Determine the [x, y] coordinate at the center of the cell enclosing the given text.  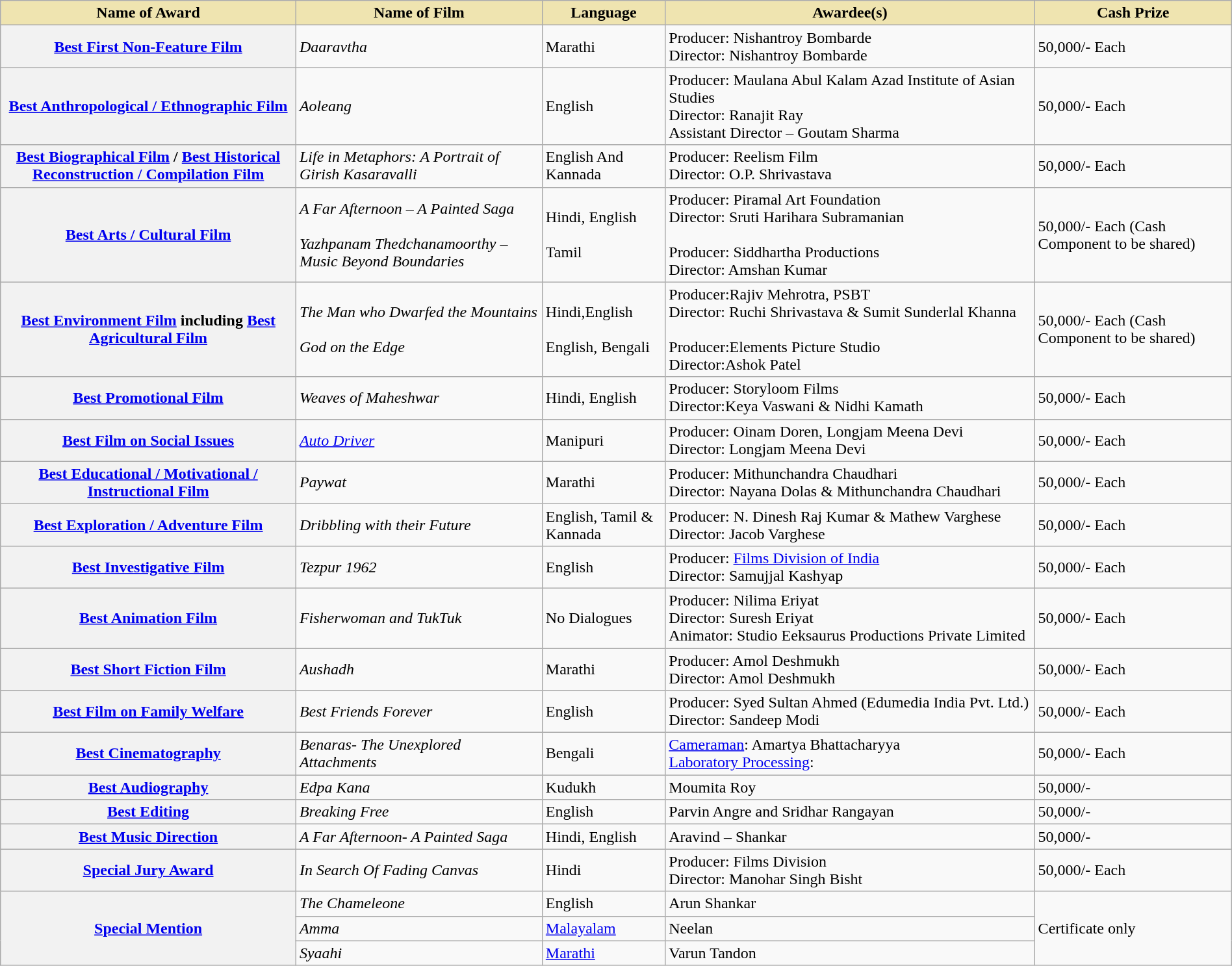
Aravind – Shankar [850, 837]
Daaravtha [418, 47]
Paywat [418, 482]
Parvin Angre and Sridhar Rangayan [850, 812]
Certificate only [1133, 928]
Weaves of Maheshwar [418, 398]
Syaahi [418, 953]
Producer:Rajiv Mehrotra, PSBT Director: Ruchi Shrivastava & Sumit Sunderlal Khanna Producer:Elements Picture StudioDirector:Ashok Patel [850, 329]
Producer: Films Division of India Director: Samujjal Kashyap [850, 566]
Hindi [603, 871]
Best Anthropological / Ethnographic Film [148, 107]
Malayalam [603, 928]
Kudukh [603, 787]
Cameraman: Amartya Bhattacharyya Laboratory Processing: [850, 754]
Best Music Direction [148, 837]
Neelan [850, 928]
Producer: N. Dinesh Raj Kumar & Mathew Varghese Director: Jacob Varghese [850, 525]
Best Short Fiction Film [148, 669]
Best Promotional Film [148, 398]
Best Environment Film including Best Agricultural Film [148, 329]
Best Investigative Film [148, 566]
Hindi,EnglishEnglish, Bengali [603, 329]
English And Kannada [603, 166]
English, Tamil & Kannada [603, 525]
Producer: Films Division Director: Manohar Singh Bisht [850, 871]
Best Cinematography [148, 754]
Best Biographical Film / Best Historical Reconstruction / Compilation Film [148, 166]
Moumita Roy [850, 787]
Producer: Maulana Abul Kalam Azad Institute of Asian Studies Director: Ranajit RayAssistant Director – Goutam Sharma [850, 107]
Best Arts / Cultural Film [148, 235]
Aoleang [418, 107]
Best Film on Family Welfare [148, 712]
Best Friends Forever [418, 712]
Fisherwoman and TukTuk [418, 618]
Awardee(s) [850, 13]
The Man who Dwarfed the Mountains God on the Edge [418, 329]
Special Mention [148, 928]
Name of Award [148, 13]
Producer: Mithunchandra Chaudhari Director: Nayana Dolas & Mithunchandra Chaudhari [850, 482]
Arun Shankar [850, 904]
A Far Afternoon- A Painted Saga [418, 837]
Producer: Reelism Film Director: O.P. Shrivastava [850, 166]
Best Editing [148, 812]
Bengali [603, 754]
Best Audiography [148, 787]
In Search Of Fading Canvas [418, 871]
Special Jury Award [148, 871]
A Far Afternoon – A Painted SagaYazhpanam Thedchanamoorthy – Music Beyond Boundaries [418, 235]
Name of Film [418, 13]
The Chameleone [418, 904]
Breaking Free [418, 812]
Producer: Nilima Eriyat Director: Suresh Eriyat Animator: Studio Eeksaurus Productions Private Limited [850, 618]
Producer: Piramal Art FoundationDirector: Sruti Harihara SubramanianProducer: Siddhartha ProductionsDirector: Amshan Kumar [850, 235]
Best First Non-Feature Film [148, 47]
Best Educational / Motivational / Instructional Film [148, 482]
Producer: Storyloom Films Director:Keya Vaswani & Nidhi Kamath [850, 398]
Dribbling with their Future [418, 525]
Varun Tandon [850, 953]
Producer: Nishantroy Bombarde Director: Nishantroy Bombarde [850, 47]
Producer: Amol Deshmukh Director: Amol Deshmukh [850, 669]
Life in Metaphors: A Portrait of Girish Kasaravalli [418, 166]
Edpa Kana [418, 787]
Language [603, 13]
Producer: Syed Sultan Ahmed (Edumedia India Pvt. Ltd.)Director: Sandeep Modi [850, 712]
Best Animation Film [148, 618]
No Dialogues [603, 618]
Producer: Oinam Doren, Longjam Meena DeviDirector: Longjam Meena Devi [850, 440]
Cash Prize [1133, 13]
Hindi, EnglishTamil [603, 235]
Tezpur 1962 [418, 566]
Aushadh [418, 669]
Benaras- The Unexplored Attachments [418, 754]
Best Exploration / Adventure Film [148, 525]
Auto Driver [418, 440]
Manipuri [603, 440]
Best Film on Social Issues [148, 440]
Amma [418, 928]
